Return the (X, Y) coordinate for the center point of the cell that contains the specified text.  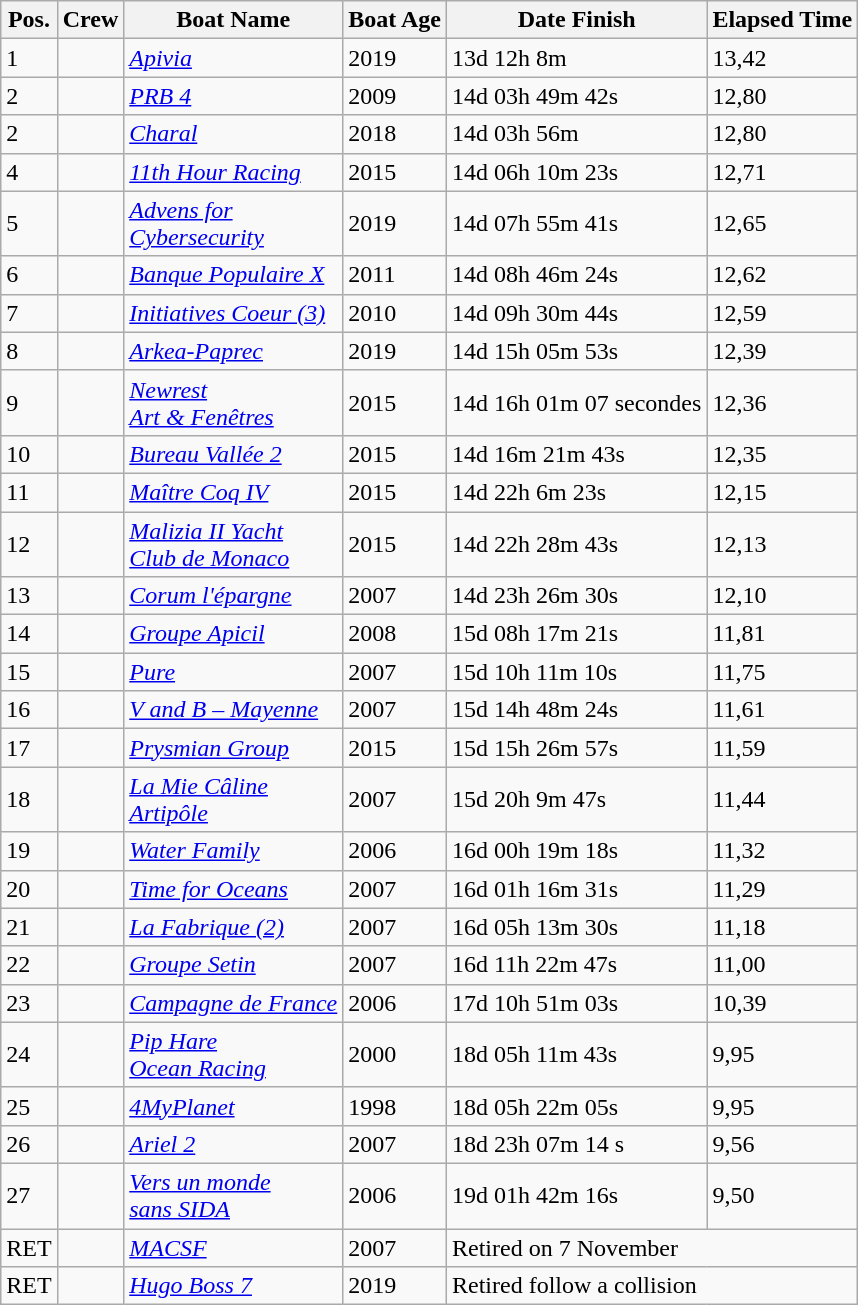
15d 20h 9m 47s (577, 800)
7 (29, 313)
18d 05h 11m 43s (577, 1054)
Vers un mondesans SIDA (234, 1196)
11,81 (782, 634)
Pip HareOcean Racing (234, 1054)
Boat Name (234, 20)
Pos. (29, 20)
14d 16h 01m 07 secondes (577, 402)
11,59 (782, 748)
PRB 4 (234, 96)
V and B – Mayenne (234, 710)
11 (29, 492)
2000 (395, 1054)
Water Family (234, 851)
Hugo Boss 7 (234, 1286)
Date Finish (577, 20)
Maître Coq IV (234, 492)
Groupe Apicil (234, 634)
14d 07h 55m 41s (577, 224)
Boat Age (395, 20)
Corum l'épargne (234, 596)
Groupe Setin (234, 965)
19 (29, 851)
NewrestArt & Fenêtres (234, 402)
9 (29, 402)
11,61 (782, 710)
12,15 (782, 492)
Campagne de France (234, 1003)
13 (29, 596)
23 (29, 1003)
16d 11h 22m 47s (577, 965)
12,13 (782, 544)
12,35 (782, 454)
15d 14h 48m 24s (577, 710)
17 (29, 748)
25 (29, 1106)
14d 22h 28m 43s (577, 544)
14d 03h 49m 42s (577, 96)
11,00 (782, 965)
Prysmian Group (234, 748)
Advens forCybersecurity (234, 224)
Retired on 7 November (652, 1247)
18d 23h 07m 14 s (577, 1144)
5 (29, 224)
17d 10h 51m 03s (577, 1003)
11,44 (782, 800)
Bureau Vallée 2 (234, 454)
Time for Oceans (234, 889)
18 (29, 800)
12,65 (782, 224)
2009 (395, 96)
14d 16m 21m 43s (577, 454)
La Mie CâlineArtipôle (234, 800)
8 (29, 351)
4MyPlanet (234, 1106)
Pure (234, 672)
6 (29, 275)
10,39 (782, 1003)
12,59 (782, 313)
15d 10h 11m 10s (577, 672)
12 (29, 544)
22 (29, 965)
14d 09h 30m 44s (577, 313)
2011 (395, 275)
26 (29, 1144)
27 (29, 1196)
La Fabrique (2) (234, 927)
19d 01h 42m 16s (577, 1196)
16d 00h 19m 18s (577, 851)
12,62 (782, 275)
14d 23h 26m 30s (577, 596)
2008 (395, 634)
14d 08h 46m 24s (577, 275)
Banque Populaire X (234, 275)
13,42 (782, 58)
Charal (234, 134)
12,39 (782, 351)
12,10 (782, 596)
11,18 (782, 927)
Malizia II Yacht Club de Monaco (234, 544)
9,50 (782, 1196)
21 (29, 927)
Arkea-Paprec (234, 351)
4 (29, 172)
15d 15h 26m 57s (577, 748)
15 (29, 672)
Retired follow a collision (652, 1286)
20 (29, 889)
11,75 (782, 672)
11,29 (782, 889)
MACSF (234, 1247)
1 (29, 58)
14 (29, 634)
10 (29, 454)
Elapsed Time (782, 20)
16d 01h 16m 31s (577, 889)
13d 12h 8m (577, 58)
12,71 (782, 172)
9,56 (782, 1144)
18d 05h 22m 05s (577, 1106)
Apivia (234, 58)
14d 06h 10m 23s (577, 172)
16 (29, 710)
16d 05h 13m 30s (577, 927)
14d 22h 6m 23s (577, 492)
24 (29, 1054)
2010 (395, 313)
Crew (90, 20)
14d 03h 56m (577, 134)
11,32 (782, 851)
Ariel 2 (234, 1144)
2018 (395, 134)
15d 08h 17m 21s (577, 634)
11th Hour Racing (234, 172)
1998 (395, 1106)
12,36 (782, 402)
Initiatives Coeur (3) (234, 313)
14d 15h 05m 53s (577, 351)
